Find where the given text appears and provide that cell's center as [X, Y] coordinate. 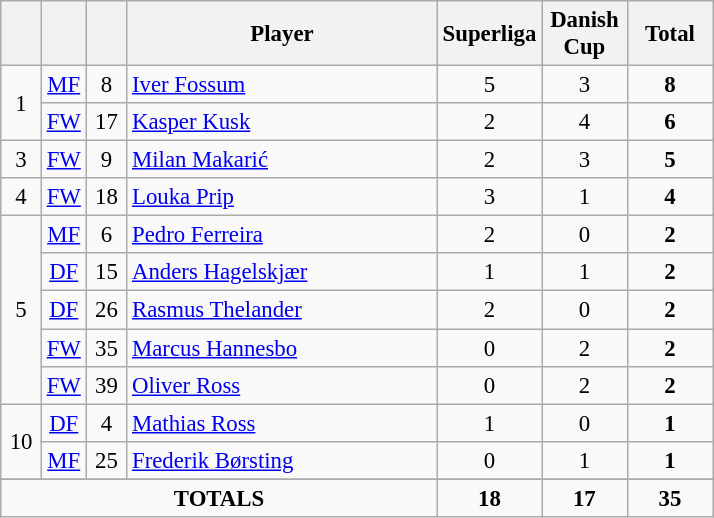
Player [282, 34]
Louka Prip [282, 197]
Kasper Kusk [282, 122]
9 [106, 160]
15 [106, 273]
Total [670, 34]
10 [22, 442]
Danish Cup [585, 34]
Iver Fossum [282, 85]
39 [106, 385]
25 [106, 460]
26 [106, 310]
Rasmus Thelander [282, 310]
Oliver Ross [282, 385]
Superliga [489, 34]
Frederik Børsting [282, 460]
Marcus Hannesbo [282, 348]
Pedro Ferreira [282, 235]
Milan Makarić [282, 160]
Anders Hagelskjær [282, 273]
TOTALS [220, 498]
Mathias Ross [282, 423]
